Capture the cell that displays the provided text and extract its (X, Y) central coordinate. 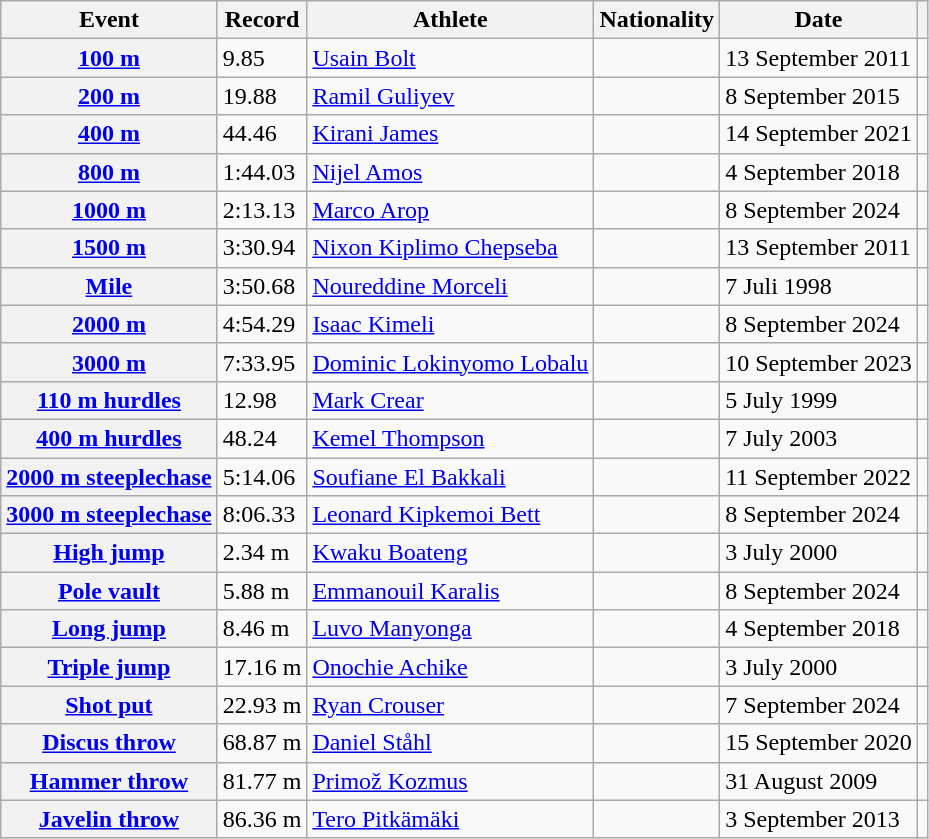
Noureddine Morceli (450, 286)
12.98 (262, 400)
2.34 m (262, 553)
8 September 2015 (819, 96)
3 September 2013 (819, 819)
14 September 2021 (819, 134)
Shot put (109, 705)
Ryan Crouser (450, 705)
Event (109, 20)
11 September 2022 (819, 477)
Javelin throw (109, 819)
Record (262, 20)
100 m (109, 58)
17.16 m (262, 667)
3:50.68 (262, 286)
4:54.29 (262, 324)
86.36 m (262, 819)
Daniel Ståhl (450, 743)
8.46 m (262, 629)
Pole vault (109, 591)
200 m (109, 96)
3:30.94 (262, 248)
110 m hurdles (109, 400)
10 September 2023 (819, 362)
7 Juli 1998 (819, 286)
Athlete (450, 20)
1500 m (109, 248)
Long jump (109, 629)
1000 m (109, 210)
Dominic Lokinyomo Lobalu (450, 362)
Luvo Manyonga (450, 629)
Mark Crear (450, 400)
81.77 m (262, 781)
5:14.06 (262, 477)
68.87 m (262, 743)
Nixon Kiplimo Chepseba (450, 248)
400 m hurdles (109, 438)
Hammer throw (109, 781)
Usain Bolt (450, 58)
Isaac Kimeli (450, 324)
5 July 1999 (819, 400)
9.85 (262, 58)
Tero Pitkämäki (450, 819)
8:06.33 (262, 515)
5.88 m (262, 591)
3000 m steeplechase (109, 515)
Kemel Thompson (450, 438)
Primož Kozmus (450, 781)
400 m (109, 134)
7:33.95 (262, 362)
Soufiane El Bakkali (450, 477)
2000 m steeplechase (109, 477)
22.93 m (262, 705)
Marco Arop (450, 210)
Kirani James (450, 134)
Onochie Achike (450, 667)
15 September 2020 (819, 743)
Kwaku Boateng (450, 553)
Date (819, 20)
7 September 2024 (819, 705)
3000 m (109, 362)
Nationality (657, 20)
Leonard Kipkemoi Bett (450, 515)
Ramil Guliyev (450, 96)
High jump (109, 553)
19.88 (262, 96)
44.46 (262, 134)
Triple jump (109, 667)
7 July 2003 (819, 438)
800 m (109, 172)
Discus throw (109, 743)
Nijel Amos (450, 172)
1:44.03 (262, 172)
Emmanouil Karalis (450, 591)
2000 m (109, 324)
2:13.13 (262, 210)
48.24 (262, 438)
31 August 2009 (819, 781)
Mile (109, 286)
